Locate the cell with the specified text and output its [X, Y] center coordinate. 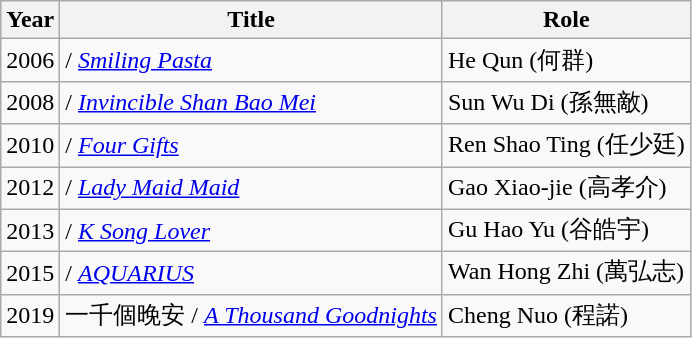
2019 [30, 316]
/ Lady Maid Maid [252, 188]
2012 [30, 188]
2008 [30, 102]
Wan Hong Zhi (萬弘志) [566, 274]
2006 [30, 60]
/ AQUARIUS [252, 274]
2013 [30, 230]
He Qun (何群) [566, 60]
Gao Xiao-jie (高孝介) [566, 188]
2015 [30, 274]
Gu Hao Yu (谷皓宇) [566, 230]
一千個晚安 / A Thousand Goodnights [252, 316]
2010 [30, 146]
Title [252, 20]
Cheng Nuo (程諾) [566, 316]
/ Smiling Pasta [252, 60]
Role [566, 20]
Year [30, 20]
/ K Song Lover [252, 230]
Ren Shao Ting (任少廷) [566, 146]
/ Four Gifts [252, 146]
/ Invincible Shan Bao Mei [252, 102]
Sun Wu Di (孫無敵) [566, 102]
